Detect which cell encompasses the target text, then output its (X, Y) center coordinate. 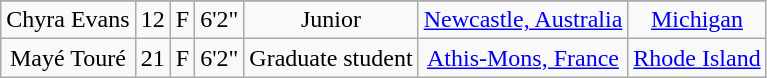
Rhode Island (697, 58)
Junior (331, 20)
Mayé Touré (68, 58)
21 (152, 58)
Newcastle, Australia (523, 20)
Athis-Mons, France (523, 58)
Michigan (697, 20)
12 (152, 20)
Chyra Evans (68, 20)
Graduate student (331, 58)
